Detect which cell encompasses the target text, then output its (x, y) center coordinate. 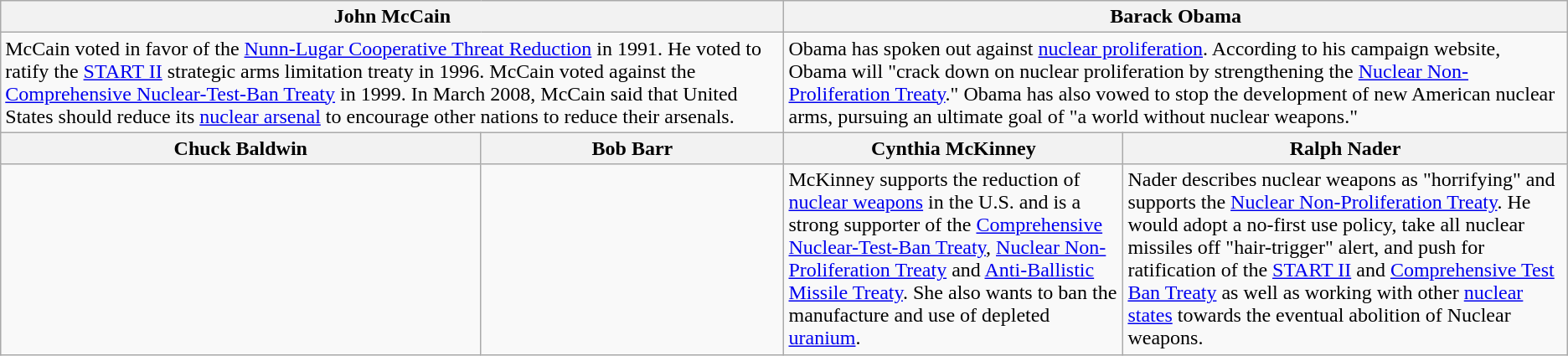
Bob Barr (632, 148)
Cynthia McKinney (953, 148)
Ralph Nader (1345, 148)
Barack Obama (1176, 17)
John McCain (392, 17)
Chuck Baldwin (241, 148)
